Extract the [x, y] coordinate from the center of the cell holding the provided text.  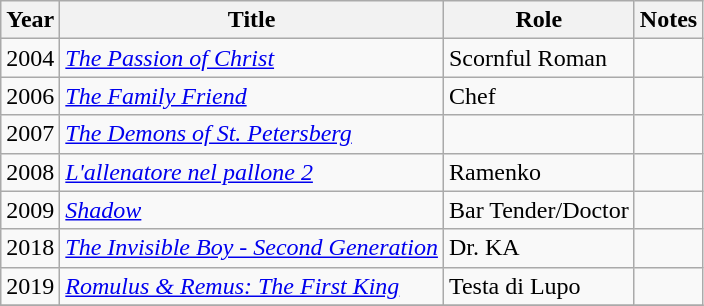
Scornful Roman [538, 58]
The Passion of Christ [252, 58]
Bar Tender/Doctor [538, 210]
Shadow [252, 210]
Testa di Lupo [538, 286]
2009 [30, 210]
L'allenatore nel pallone 2 [252, 172]
Ramenko [538, 172]
Year [30, 20]
Notes [668, 20]
2007 [30, 134]
The Invisible Boy - Second Generation [252, 248]
2018 [30, 248]
2004 [30, 58]
The Demons of St. Petersberg [252, 134]
The Family Friend [252, 96]
Title [252, 20]
Romulus & Remus: The First King [252, 286]
Chef [538, 96]
2019 [30, 286]
Dr. KA [538, 248]
2008 [30, 172]
2006 [30, 96]
Role [538, 20]
